For the text-containing cell, return its midpoint in (x, y) coordinate format. 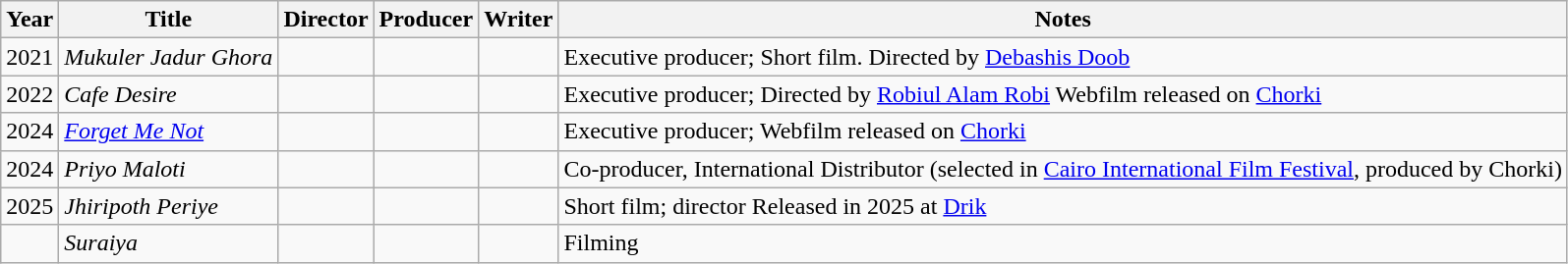
Mukuler Jadur Ghora (169, 57)
Year (29, 20)
Executive producer; Webfilm released on Chorki (1064, 132)
Notes (1064, 20)
2025 (29, 206)
Director (326, 20)
Cafe Desire (169, 94)
Filming (1064, 243)
Jhiripoth Periye (169, 206)
Writer (519, 20)
Forget Me Not (169, 132)
Producer (427, 20)
Title (169, 20)
Executive producer; Short film. Directed by Debashis Doob (1064, 57)
Short film; director Released in 2025 at Drik (1064, 206)
Priyo Maloti (169, 169)
Executive producer; Directed by Robiul Alam Robi Webfilm released on Chorki (1064, 94)
2022 (29, 94)
2021 (29, 57)
Suraiya (169, 243)
Co-producer, International Distributor (selected in Cairo International Film Festival, produced by Chorki) (1064, 169)
